Output the (X, Y) coordinate of the center of the cell containing the given text.  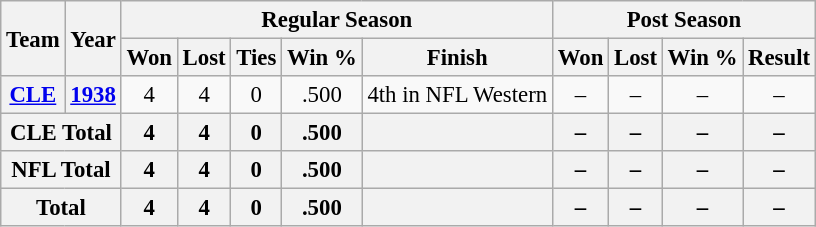
CLE (33, 95)
Total (61, 208)
Post Season (684, 20)
Year (93, 38)
4th in NFL Western (457, 95)
Finish (457, 58)
Ties (256, 58)
Result (780, 58)
Team (33, 38)
Regular Season (336, 20)
NFL Total (61, 170)
1938 (93, 95)
CLE Total (61, 133)
